Scan for the cell matching the given text and deliver its (X, Y) coordinate at center. 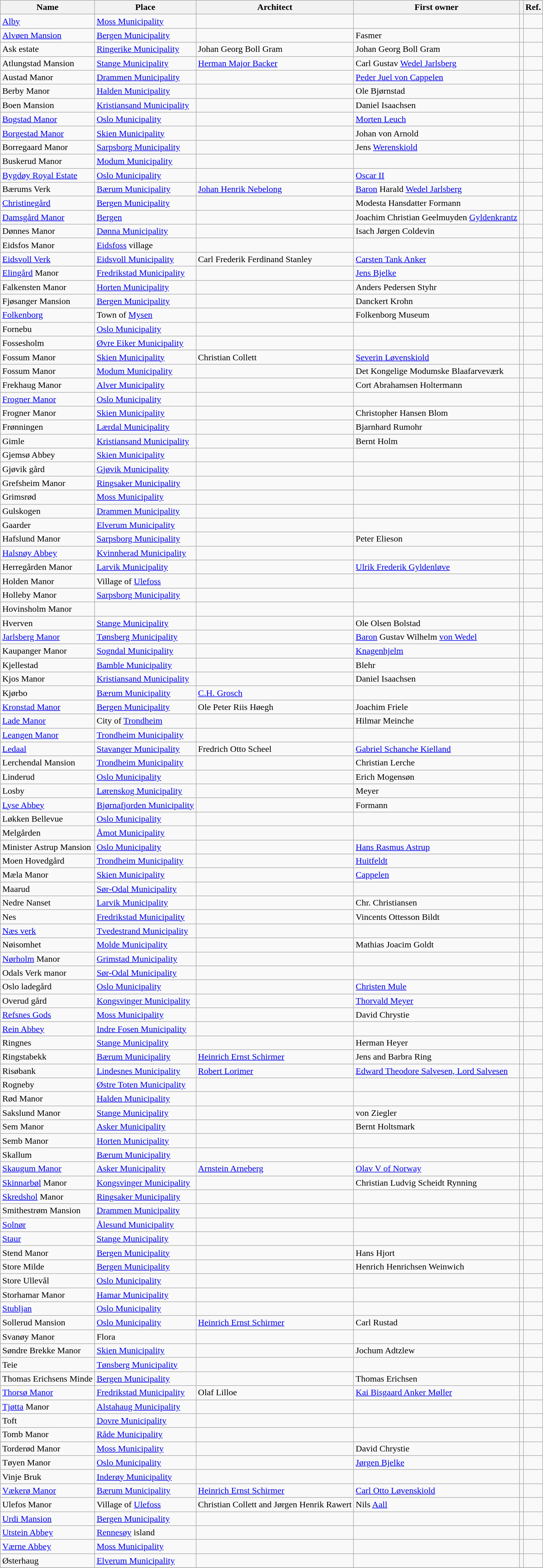
Rennesøy island (145, 1533)
Gaarder (47, 525)
Bjarnhard Rumohr (436, 427)
Robert Lorimer (275, 1071)
Rein Abbey (47, 1029)
Skinnarbøl Manor (47, 1183)
Christian Collett (275, 357)
Smithestrøm Mansion (47, 1211)
Inderøy Municipality (145, 1476)
Oslo ladegård (47, 987)
Hverven (47, 623)
Fredrich Otto Scheel (275, 749)
Carl Rustad (436, 1323)
Lørenskog Municipality (145, 791)
Bamble Municipality (145, 665)
Alstahaug Municipality (145, 1407)
Indre Fosen Municipality (145, 1029)
Christian Lerche (436, 763)
Falkensten Manor (47, 287)
Løkken Bellevue (47, 819)
Semb Manor (47, 1141)
Fjøsanger Mansion (47, 301)
Åmot Municipality (145, 833)
Skredshol Manor (47, 1197)
Maarud (47, 889)
Lerchendal Mansion (47, 763)
Østre Toten Municipality (145, 1085)
Fornebu (47, 329)
Skallum (47, 1155)
Bernt Holtsmark (436, 1127)
Bergen (145, 217)
C.H. Grosch (275, 693)
Bygdøy Royal Estate (47, 175)
Nes (47, 917)
Morten Leuch (436, 119)
Edward Theodore Salvesen, Lord Salvesen (436, 1071)
Bjørnafjorden Municipality (145, 805)
Frønningen (47, 427)
Vækerø Manor (47, 1490)
Det Kongelige Modumske Blaafarveværk (436, 371)
Herregården Manor (47, 567)
Dønna Municipality (145, 231)
Formann (436, 805)
Grefsheim Manor (47, 483)
Baron Gustav Wilhelm von Wedel (436, 637)
Mæla Manor (47, 875)
Stubljan (47, 1309)
Johan von Arnold (436, 133)
Gabriel Schanche Kielland (436, 749)
Urdi Mansion (47, 1519)
Christian Collett and Jørgen Henrik Rawert (275, 1504)
Name (47, 7)
Borregaard Manor (47, 147)
Hamar Municipality (145, 1294)
Danckert Krohn (436, 301)
Jens Bjelke (436, 273)
Hans Rasmus Astrup (436, 847)
Carl Frederik Ferdinand Stanley (275, 259)
First owner (436, 7)
Olav V of Norway (436, 1169)
Ringstabekk (47, 1057)
Christian Ludvig Scheidt Rynning (436, 1183)
Stavanger Municipality (145, 749)
Ole Olsen Bolstad (436, 623)
Grimstad Municipality (145, 959)
Joachim Friele (436, 707)
Hovinsholm Manor (47, 609)
Arnstein Arneberg (275, 1169)
Baron Harald Wedel Jarlsberg (436, 189)
Gjøvik Municipality (145, 469)
City of Trondheim (145, 721)
Meyer (436, 791)
Alver Municipality (145, 385)
Christopher Hansen Blom (436, 413)
Eidsvoll Verk (47, 259)
von Ziegler (436, 1113)
Holleby Manor (47, 595)
Lindesnes Municipality (145, 1071)
Gjemsø Abbey (47, 455)
Leangen Manor (47, 735)
Flora (145, 1337)
Ole Bjørnstad (436, 91)
Tjøtta Manor (47, 1407)
Kai Bisgaard Anker Møller (436, 1393)
Værne Abbey (47, 1547)
Atlungstad Mansion (47, 63)
Store Milde (47, 1267)
Store Ullevål (47, 1281)
Herman Heyer (436, 1043)
Thorsø Manor (47, 1393)
Hafslund Manor (47, 539)
Svanøy Manor (47, 1337)
Rogneby (47, 1085)
Melgården (47, 833)
Frekhaug Manor (47, 385)
Dønnes Manor (47, 231)
Eidsfos Manor (47, 245)
Kjos Manor (47, 679)
Gimle (47, 441)
Lærdal Municipality (145, 427)
Ask estate (47, 49)
Carsten Tank Anker (436, 259)
Knagenhjelm (436, 651)
Blehr (436, 665)
Modesta Hansdatter Formann (436, 203)
Eidsfoss village (145, 245)
Jens Werenskiold (436, 147)
Eidsvoll Municipality (145, 259)
Solnør (47, 1225)
Toft (47, 1421)
Nedre Nanset (47, 903)
Ole Peter Riis Høegh (275, 707)
Nørholm Manor (47, 959)
Nils Aall (436, 1504)
Kjellestad (47, 665)
Ref. (533, 7)
Refsnes Gods (47, 1015)
Damsgård Manor (47, 217)
Christinegård (47, 203)
Elingård Manor (47, 273)
Sem Manor (47, 1127)
Skaugum Manor (47, 1169)
Hilmar Meinche (436, 721)
Bærums Verk (47, 189)
Storhamar Manor (47, 1294)
Tomb Manor (47, 1435)
Ulrik Frederik Gyldenløve (436, 567)
Cappelen (436, 875)
Jarlsberg Manor (47, 637)
Peter Elieson (436, 539)
Anders Pedersen Styhr (436, 287)
Alvøen Mansion (47, 35)
Chr. Christiansen (436, 903)
Christen Mule (436, 987)
Staur (47, 1239)
Næs verk (47, 931)
Odals Verk manor (47, 973)
Dovre Municipality (145, 1421)
Herman Major Backer (275, 63)
Råde Municipality (145, 1435)
Erich Mogensøn (436, 777)
Risøbank (47, 1071)
Carl Otto Løvenskiold (436, 1490)
Fossesholm (47, 343)
Henrich Henrichsen Weinwich (436, 1267)
Berby Manor (47, 91)
Mathias Joacim Goldt (436, 945)
Ringerike Municipality (145, 49)
Bogstad Manor (47, 119)
Folkenborg Museum (436, 315)
Jørgen Bjelke (436, 1462)
Bernt Holm (436, 441)
Buskerud Manor (47, 161)
Place (145, 7)
Isach Jørgen Coldevin (436, 231)
Olaf Lilloe (275, 1393)
Tvedestrand Municipality (145, 931)
Sollerud Mansion (47, 1323)
Molde Municipality (145, 945)
Gjøvik gård (47, 469)
Carl Gustav Wedel Jarlsberg (436, 63)
Søndre Brekke Manor (47, 1351)
Ringnes (47, 1043)
Stend Manor (47, 1253)
Kaupanger Manor (47, 651)
Joachim Christian Geelmuyden Gyldenkrantz (436, 217)
Jens and Barbra Ring (436, 1057)
Gulskogen (47, 511)
Østerhaug (47, 1561)
Kronstad Manor (47, 707)
Architect (275, 7)
Thomas Erichsens Minde (47, 1379)
Hans Hjort (436, 1253)
Cort Abrahamsen Holtermann (436, 385)
Huitfeldt (436, 861)
Rød Manor (47, 1099)
Folkenborg (47, 315)
Kvinnherad Municipality (145, 553)
Jochum Adtzlew (436, 1351)
Overud gård (47, 1001)
Sogndal Municipality (145, 651)
Øvre Eiker Municipality (145, 343)
Vincents Ottesson Bildt (436, 917)
Fasmer (436, 35)
Alby (47, 21)
Borgestad Manor (47, 133)
Town of Mysen (145, 315)
Johan Henrik Nebelong (275, 189)
Linderud (47, 777)
Thomas Erichsen (436, 1379)
Austad Manor (47, 77)
Holden Manor (47, 581)
Ledaal (47, 749)
Lade Manor (47, 721)
Kjørbo (47, 693)
Boen Mansion (47, 105)
Nøisomhet (47, 945)
Halsnøy Abbey (47, 553)
Grimsrød (47, 497)
Moen Hovedgård (47, 861)
Lyse Abbey (47, 805)
Minister Astrup Mansion (47, 847)
Vinje Bruk (47, 1476)
Thorvald Meyer (436, 1001)
Severin Løvenskiold (436, 357)
Oscar II (436, 175)
Tøyen Manor (47, 1462)
Teie (47, 1365)
Torderød Manor (47, 1449)
Peder Juel von Cappelen (436, 77)
Sakslund Manor (47, 1113)
Ålesund Municipality (145, 1225)
Ulefos Manor (47, 1504)
Utstein Abbey (47, 1533)
Losby (47, 791)
